Locate the cell with the specified text and output its (X, Y) center coordinate. 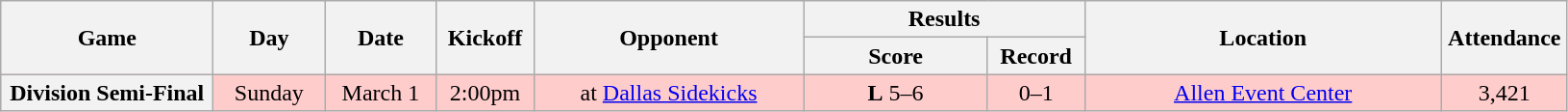
Results (944, 19)
Record (1036, 56)
Attendance (1504, 38)
Game (108, 38)
3,421 (1504, 93)
Allen Event Center (1263, 93)
Sunday (269, 93)
at Dallas Sidekicks (669, 93)
2:00pm (485, 93)
Division Semi-Final (108, 93)
Score (896, 56)
L 5–6 (896, 93)
Kickoff (485, 38)
Opponent (669, 38)
Day (269, 38)
Date (381, 38)
0–1 (1036, 93)
Location (1263, 38)
March 1 (381, 93)
